Output the [X, Y] coordinate of the center of the cell containing the given text.  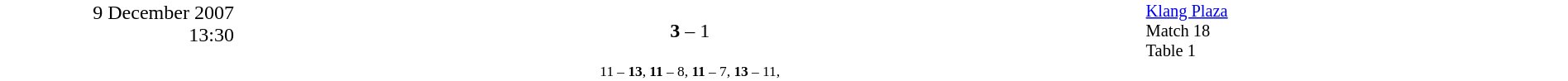
11 – 13, 11 – 8, 11 – 7, 13 – 11, [690, 71]
Klang PlazaMatch 18Table 1 [1356, 31]
9 December 200713:30 [117, 40]
3 – 1 [690, 31]
